Return the (X, Y) coordinate for the center point of the cell that contains the specified text.  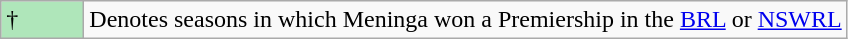
† (42, 20)
Denotes seasons in which Meninga won a Premiership in the BRL or NSWRL (466, 20)
